Return [x, y] of the center of cell containing provided text 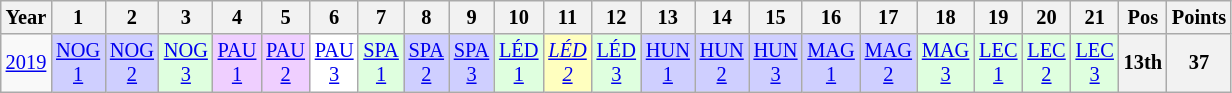
NOG1 [78, 63]
HUN1 [668, 63]
HUN2 [722, 63]
2 [132, 17]
12 [616, 17]
PAU1 [238, 63]
20 [1046, 17]
PAU3 [334, 63]
15 [776, 17]
13 [668, 17]
9 [472, 17]
MAG2 [888, 63]
11 [567, 17]
LEC1 [998, 63]
MAG1 [830, 63]
MAG3 [946, 63]
13th [1143, 63]
LEC3 [1095, 63]
NOG2 [132, 63]
2019 [26, 63]
10 [518, 17]
19 [998, 17]
1 [78, 17]
LÉD2 [567, 63]
PAU2 [286, 63]
37 [1199, 63]
3 [186, 17]
Pos [1143, 17]
8 [426, 17]
LÉD3 [616, 63]
21 [1095, 17]
HUN3 [776, 63]
LÉD1 [518, 63]
SPA2 [426, 63]
4 [238, 17]
14 [722, 17]
SPA3 [472, 63]
7 [380, 17]
6 [334, 17]
17 [888, 17]
LEC2 [1046, 63]
Year [26, 17]
5 [286, 17]
SPA1 [380, 63]
16 [830, 17]
NOG3 [186, 63]
18 [946, 17]
Points [1199, 17]
